Extract the [x, y] coordinate from the center of the cell holding the provided text.  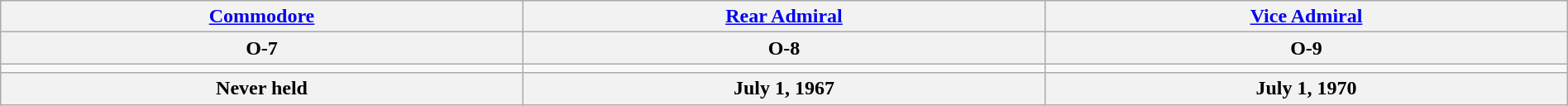
O-7 [262, 48]
July 1, 1970 [1307, 89]
Rear Admiral [784, 17]
O-8 [784, 48]
Vice Admiral [1307, 17]
O-9 [1307, 48]
Never held [262, 89]
July 1, 1967 [784, 89]
Commodore [262, 17]
